Detect which cell encompasses the target text, then output its (x, y) center coordinate. 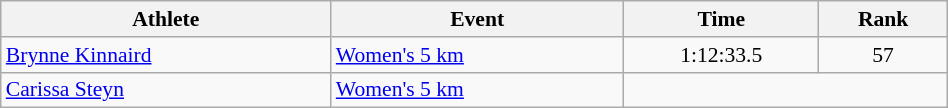
Brynne Kinnaird (166, 55)
Athlete (166, 19)
1:12:33.5 (720, 55)
Event (478, 19)
Rank (883, 19)
Time (720, 19)
57 (883, 55)
Carissa Steyn (166, 90)
